Determine the [X, Y] coordinate at the center of the cell enclosing the given text.  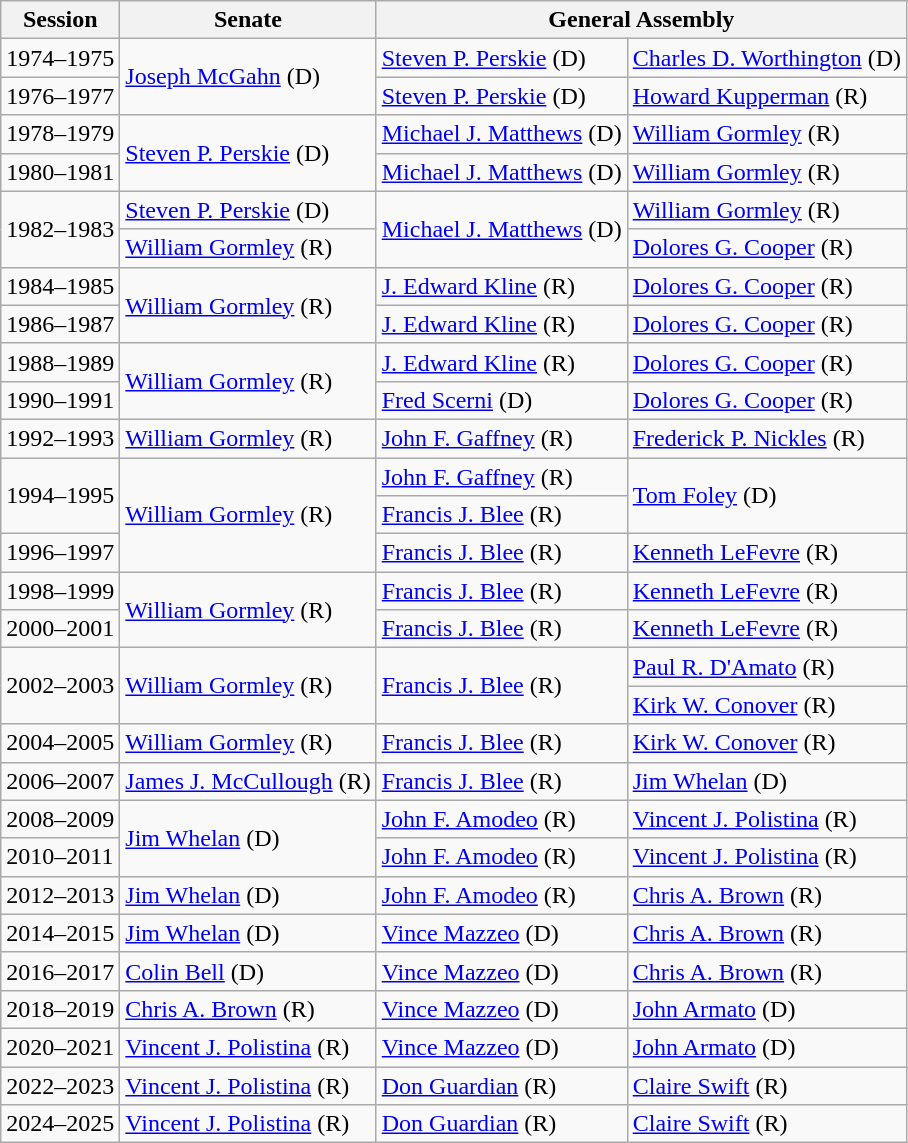
2010–2011 [60, 857]
General Assembly [641, 20]
1978–1979 [60, 134]
Fred Scerni (D) [502, 400]
1988–1989 [60, 362]
2014–2015 [60, 933]
2006–2007 [60, 781]
James J. McCullough (R) [248, 781]
Charles D. Worthington (D) [766, 58]
1984–1985 [60, 286]
2022–2023 [60, 1085]
Session [60, 20]
1982–1983 [60, 229]
2016–2017 [60, 971]
1998–1999 [60, 591]
Frederick P. Nickles (R) [766, 438]
2018–2019 [60, 1009]
2000–2001 [60, 629]
1976–1977 [60, 96]
2012–2013 [60, 895]
2008–2009 [60, 819]
2024–2025 [60, 1124]
1974–1975 [60, 58]
2004–2005 [60, 743]
2002–2003 [60, 686]
1986–1987 [60, 324]
Tom Foley (D) [766, 496]
2020–2021 [60, 1047]
1996–1997 [60, 553]
1992–1993 [60, 438]
Paul R. D'Amato (R) [766, 667]
Howard Kupperman (R) [766, 96]
1990–1991 [60, 400]
Colin Bell (D) [248, 971]
1994–1995 [60, 496]
1980–1981 [60, 172]
Senate [248, 20]
Joseph McGahn (D) [248, 77]
